Extract the [X, Y] coordinate from the center of the cell holding the provided text.  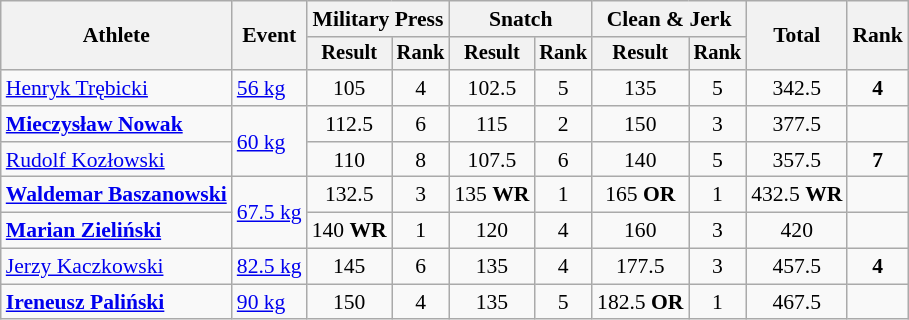
110 [350, 160]
Event [270, 36]
467.5 [796, 302]
132.5 [350, 195]
Clean & Jerk [669, 19]
420 [796, 231]
Military Press [378, 19]
Marian Zieliński [116, 231]
90 kg [270, 302]
Athlete [116, 36]
165 OR [640, 195]
2 [563, 124]
8 [421, 160]
56 kg [270, 88]
Henryk Trębicki [116, 88]
Mieczysław Nowak [116, 124]
140 WR [350, 231]
Rudolf Kozłowski [116, 160]
120 [492, 231]
102.5 [492, 88]
7 [878, 160]
377.5 [796, 124]
107.5 [492, 160]
177.5 [640, 267]
115 [492, 124]
82.5 kg [270, 267]
145 [350, 267]
Jerzy Kaczkowski [116, 267]
342.5 [796, 88]
182.5 OR [640, 302]
140 [640, 160]
457.5 [796, 267]
Total [796, 36]
112.5 [350, 124]
135 WR [492, 195]
Ireneusz Paliński [116, 302]
Snatch [520, 19]
67.5 kg [270, 212]
105 [350, 88]
60 kg [270, 142]
160 [640, 231]
Waldemar Baszanowski [116, 195]
357.5 [796, 160]
432.5 WR [796, 195]
